Determine the [X, Y] coordinate at the center of the cell enclosing the given text.  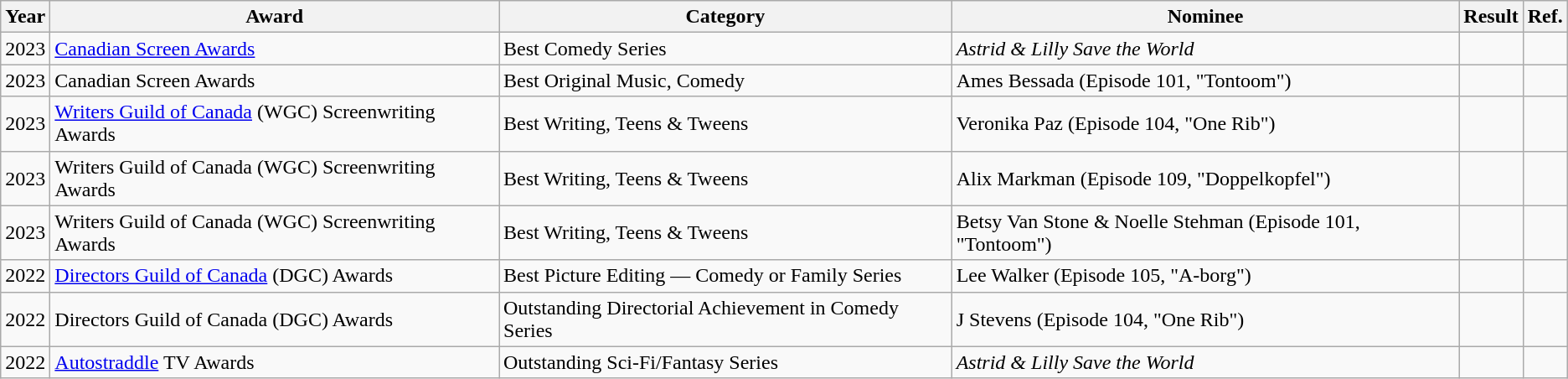
J Stevens (Episode 104, "One Rib") [1205, 319]
Betsy Van Stone & Noelle Stehman (Episode 101, "Tontoom") [1205, 233]
Category [725, 17]
Nominee [1205, 17]
Award [275, 17]
Ref. [1545, 17]
Veronika Paz (Episode 104, "One Rib") [1205, 124]
Outstanding Directorial Achievement in Comedy Series [725, 319]
Best Original Music, Comedy [725, 80]
Best Comedy Series [725, 49]
Autostraddle TV Awards [275, 362]
Result [1491, 17]
Ames Bessada (Episode 101, "Tontoom") [1205, 80]
Alix Markman (Episode 109, "Doppelkopfel") [1205, 178]
Lee Walker (Episode 105, "A-borg") [1205, 276]
Year [25, 17]
Outstanding Sci-Fi/Fantasy Series [725, 362]
Best Picture Editing — Comedy or Family Series [725, 276]
